From the cell containing the given text, extract its center point as [X, Y] coordinate. 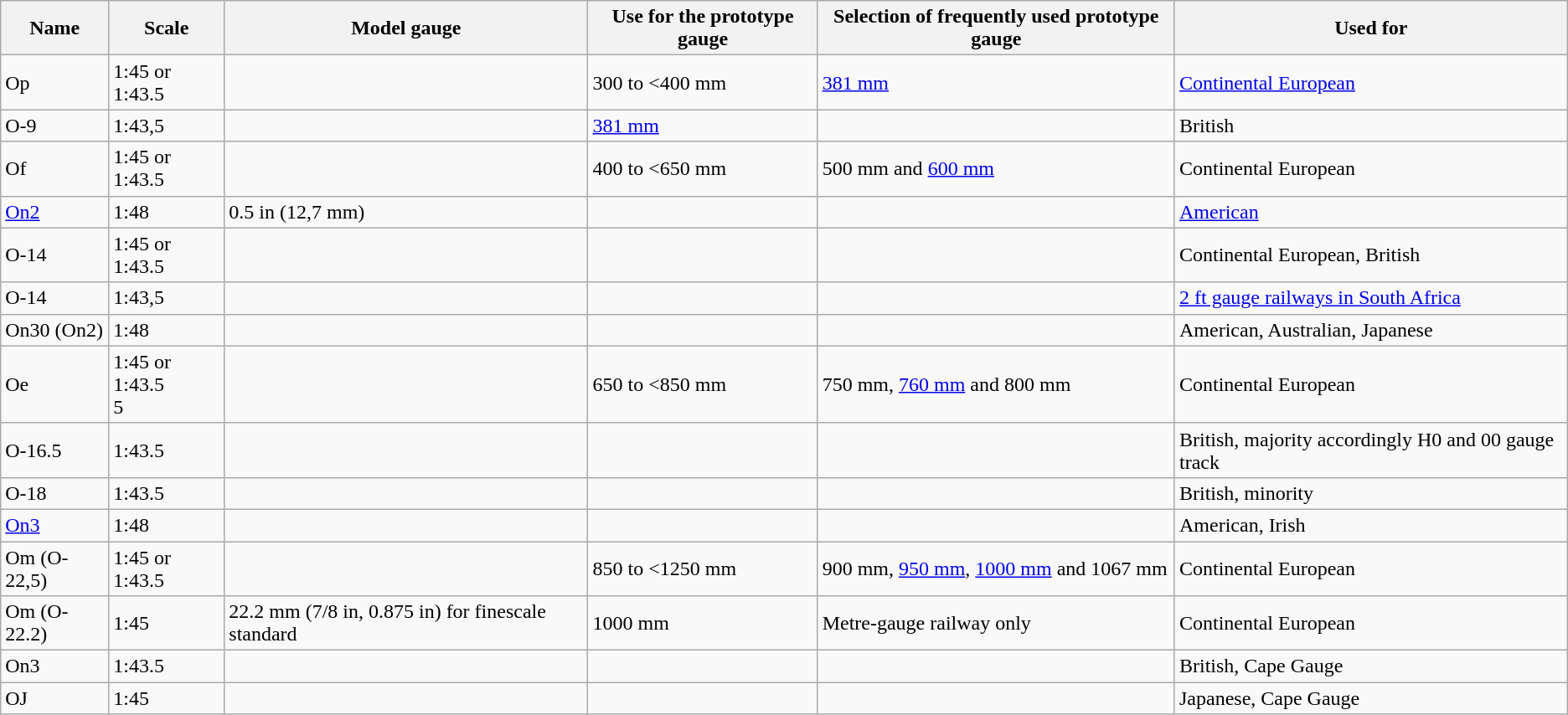
900 mm, 950 mm, 1000 mm and 1067 mm [996, 568]
750 mm, 760 mm and 800 mm [996, 384]
O-9 [55, 126]
Oe [55, 384]
Continental European, British [1370, 255]
Used for [1370, 28]
O-18 [55, 493]
American [1370, 212]
OJ [55, 698]
300 to <400 mm [703, 82]
500 mm and 600 mm [996, 169]
1000 mm [703, 623]
Om (O-22,5) [55, 568]
On2 [55, 212]
British, majority accordingly H0 and 00 gauge track [1370, 450]
American, Australian, Japanese [1370, 330]
22.2 mm (7/8 in, 0.875 in) for finescale standard [406, 623]
2 ft gauge railways in South Africa [1370, 298]
Japanese, Cape Gauge [1370, 698]
Op [55, 82]
British [1370, 126]
British, Cape Gauge [1370, 666]
American, Irish [1370, 525]
Om (O-22.2) [55, 623]
Model gauge [406, 28]
0.5 in (12,7 mm) [406, 212]
British, minority [1370, 493]
1:45 or 1:43.55 [167, 384]
850 to <1250 mm [703, 568]
650 to <850 mm [703, 384]
Scale [167, 28]
Use for the prototype gauge [703, 28]
Name [55, 28]
Metre-gauge railway only [996, 623]
Selection of frequently used prototype gauge [996, 28]
On30 (On2) [55, 330]
Of [55, 169]
400 to <650 mm [703, 169]
O-16.5 [55, 450]
